Pinpoint the cell where the given text exists, returning its (X, Y) midpoint coordinate. 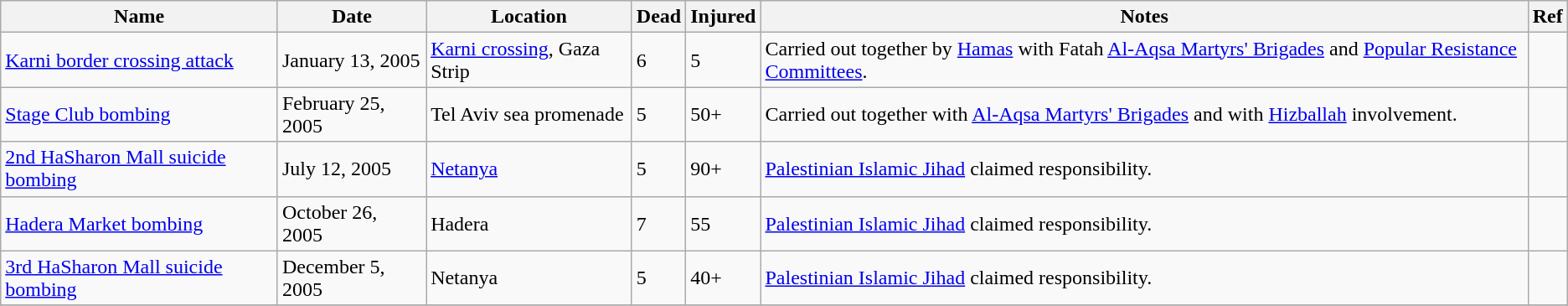
Dead (658, 17)
Carried out together with Al-Aqsa Martyrs' Brigades and with Hizballah involvement. (1144, 114)
Stage Club bombing (139, 114)
Tel Aviv sea promenade (529, 114)
July 12, 2005 (352, 169)
Name (139, 17)
Carried out together by Hamas with Fatah Al-Aqsa Martyrs' Brigades and Popular Resistance Committees. (1144, 60)
Date (352, 17)
Karni crossing, Gaza Strip (529, 60)
Notes (1144, 17)
3rd HaSharon Mall suicide bombing (139, 278)
Karni border crossing attack (139, 60)
7 (658, 223)
2nd HaSharon Mall suicide bombing (139, 169)
Injured (724, 17)
6 (658, 60)
40+ (724, 278)
October 26, 2005 (352, 223)
Location (529, 17)
December 5, 2005 (352, 278)
February 25, 2005 (352, 114)
50+ (724, 114)
55 (724, 223)
90+ (724, 169)
January 13, 2005 (352, 60)
Ref (1548, 17)
Hadera Market bombing (139, 223)
Hadera (529, 223)
